Provide the [X, Y] coordinate of the cell's center where the given text is located.  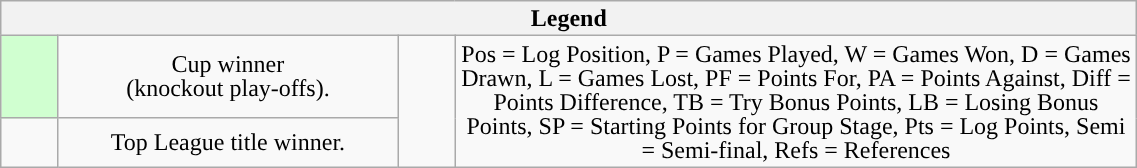
Cup winner(knockout play-offs). [228, 77]
Top League title winner. [228, 142]
Legend [569, 18]
